Scan for the cell matching the given text and deliver its (x, y) coordinate at center. 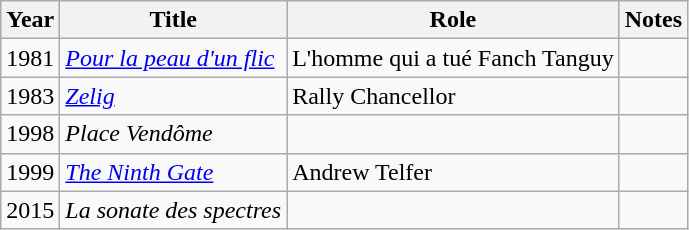
Zelig (174, 96)
Pour la peau d'un flic (174, 58)
Andrew Telfer (454, 172)
Notes (653, 20)
Place Vendôme (174, 134)
Year (30, 20)
1999 (30, 172)
The Ninth Gate (174, 172)
Title (174, 20)
1983 (30, 96)
La sonate des spectres (174, 210)
1998 (30, 134)
L'homme qui a tué Fanch Tanguy (454, 58)
Rally Chancellor (454, 96)
2015 (30, 210)
Role (454, 20)
1981 (30, 58)
